From the cell containing the given text, extract its center point as (X, Y) coordinate. 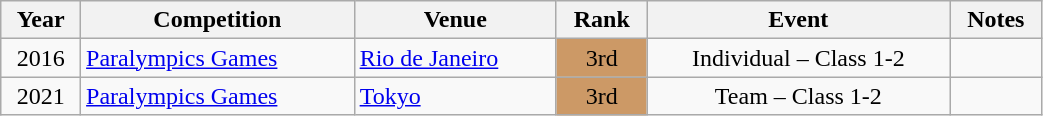
Venue (455, 20)
Rank (602, 20)
Competition (218, 20)
Individual – Class 1-2 (798, 58)
Notes (996, 20)
Event (798, 20)
Team – Class 1-2 (798, 96)
Rio de Janeiro (455, 58)
Tokyo (455, 96)
Year (41, 20)
2016 (41, 58)
2021 (41, 96)
